From the cell containing the given text, extract its center point as [x, y] coordinate. 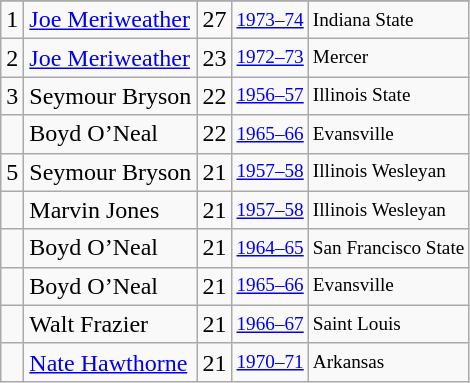
Arkansas [388, 362]
Walt Frazier [110, 324]
5 [12, 172]
Illinois State [388, 96]
1 [12, 20]
1973–74 [270, 20]
1964–65 [270, 248]
Marvin Jones [110, 210]
23 [214, 58]
San Francisco State [388, 248]
27 [214, 20]
1966–67 [270, 324]
Mercer [388, 58]
Saint Louis [388, 324]
1972–73 [270, 58]
3 [12, 96]
1956–57 [270, 96]
2 [12, 58]
Indiana State [388, 20]
1970–71 [270, 362]
Nate Hawthorne [110, 362]
